Return (x, y) of the center of cell containing provided text 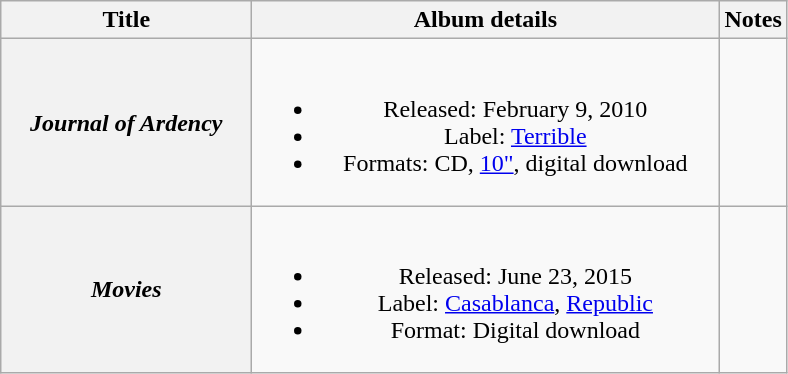
Journal of Ardency (126, 122)
Released: February 9, 2010Label: TerribleFormats: CD, 10", digital download (486, 122)
Title (126, 20)
Notes (753, 20)
Released: June 23, 2015Label: Casablanca, RepublicFormat: Digital download (486, 290)
Movies (126, 290)
Album details (486, 20)
